Pinpoint the cell where the given text exists, returning its [x, y] midpoint coordinate. 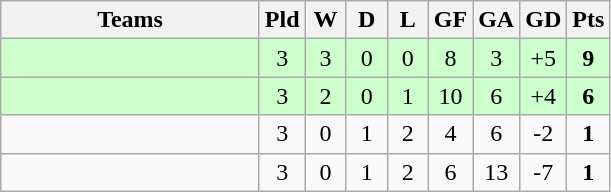
4 [450, 134]
GA [496, 20]
+5 [544, 58]
Pts [588, 20]
10 [450, 96]
8 [450, 58]
D [366, 20]
9 [588, 58]
W [326, 20]
+4 [544, 96]
-7 [544, 172]
L [408, 20]
GD [544, 20]
13 [496, 172]
Pld [282, 20]
GF [450, 20]
-2 [544, 134]
Teams [130, 20]
